Provide the [X, Y] coordinate of the cell's center where the given text is located.  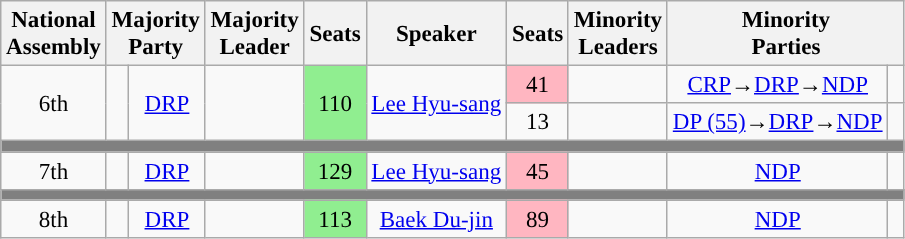
NationalAssembly [54, 34]
MinorityParties [786, 34]
89 [538, 219]
7th [54, 171]
CRP→DRP→NDP [777, 85]
45 [538, 171]
Baek Du-jin [436, 219]
MajorityParty [156, 34]
41 [538, 85]
113 [335, 219]
MajorityLeader [254, 34]
6th [54, 104]
110 [335, 104]
8th [54, 219]
13 [538, 122]
DP (55)→DRP→NDP [777, 122]
129 [335, 171]
Speaker [436, 34]
MinorityLeaders [618, 34]
